Return the [x, y] coordinate for the center point of the cell that contains the specified text.  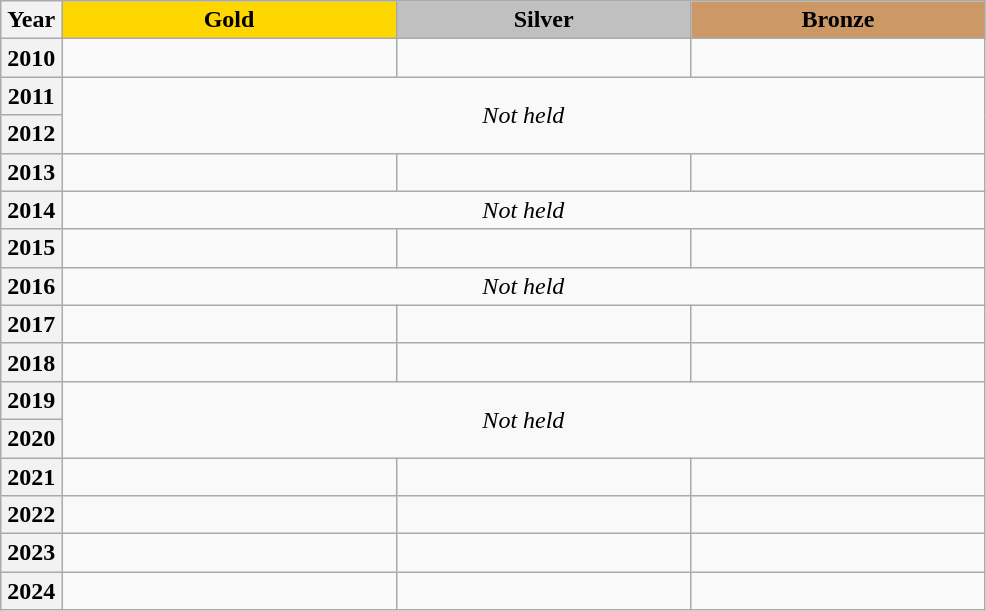
2021 [32, 477]
Year [32, 20]
2013 [32, 172]
2024 [32, 591]
2020 [32, 438]
2015 [32, 248]
2017 [32, 324]
2023 [32, 553]
2012 [32, 134]
Bronze [838, 20]
2022 [32, 515]
Silver [543, 20]
2016 [32, 286]
2014 [32, 210]
Gold [230, 20]
2011 [32, 96]
2018 [32, 362]
2010 [32, 58]
2019 [32, 400]
